Scan for the cell matching the given text and deliver its [x, y] coordinate at center. 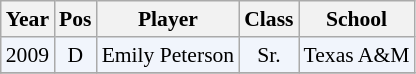
Class [268, 19]
School [357, 19]
Player [168, 19]
Pos [76, 19]
Texas A&M [357, 55]
D [76, 55]
Sr. [268, 55]
2009 [28, 55]
Year [28, 19]
Emily Peterson [168, 55]
